Determine the [X, Y] coordinate at the center of the cell enclosing the given text.  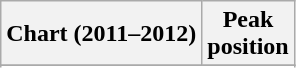
Peakposition [248, 34]
Chart (2011–2012) [102, 34]
